For the text-containing cell, return its midpoint in (X, Y) coordinate format. 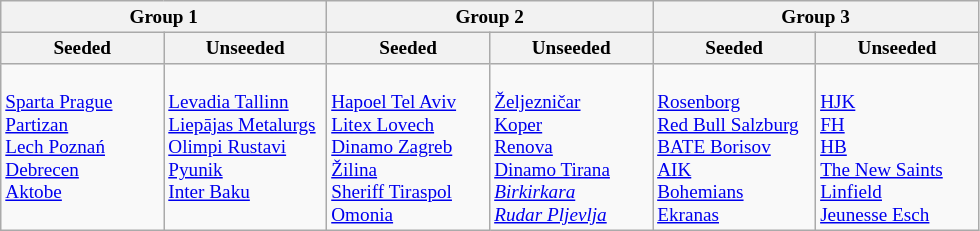
Rosenborg Red Bull Salzburg BATE Borisov AIK Bohemians Ekranas (734, 148)
Group 2 (490, 17)
Željezničar Koper Renova Dinamo Tirana Birkirkara Rudar Pljevlja (572, 148)
Levadia Tallinn Liepājas Metalurgs Olimpi Rustavi Pyunik Inter Baku (246, 148)
Group 1 (164, 17)
Sparta Prague Partizan Lech Poznań Debrecen Aktobe (82, 148)
Hapoel Tel Aviv Litex Lovech Dinamo Zagreb Žilina Sheriff Tiraspol Omonia (408, 148)
Group 3 (816, 17)
HJK FH HB The New Saints Linfield Jeunesse Esch (898, 148)
